Pinpoint the cell where the given text exists, returning its [X, Y] midpoint coordinate. 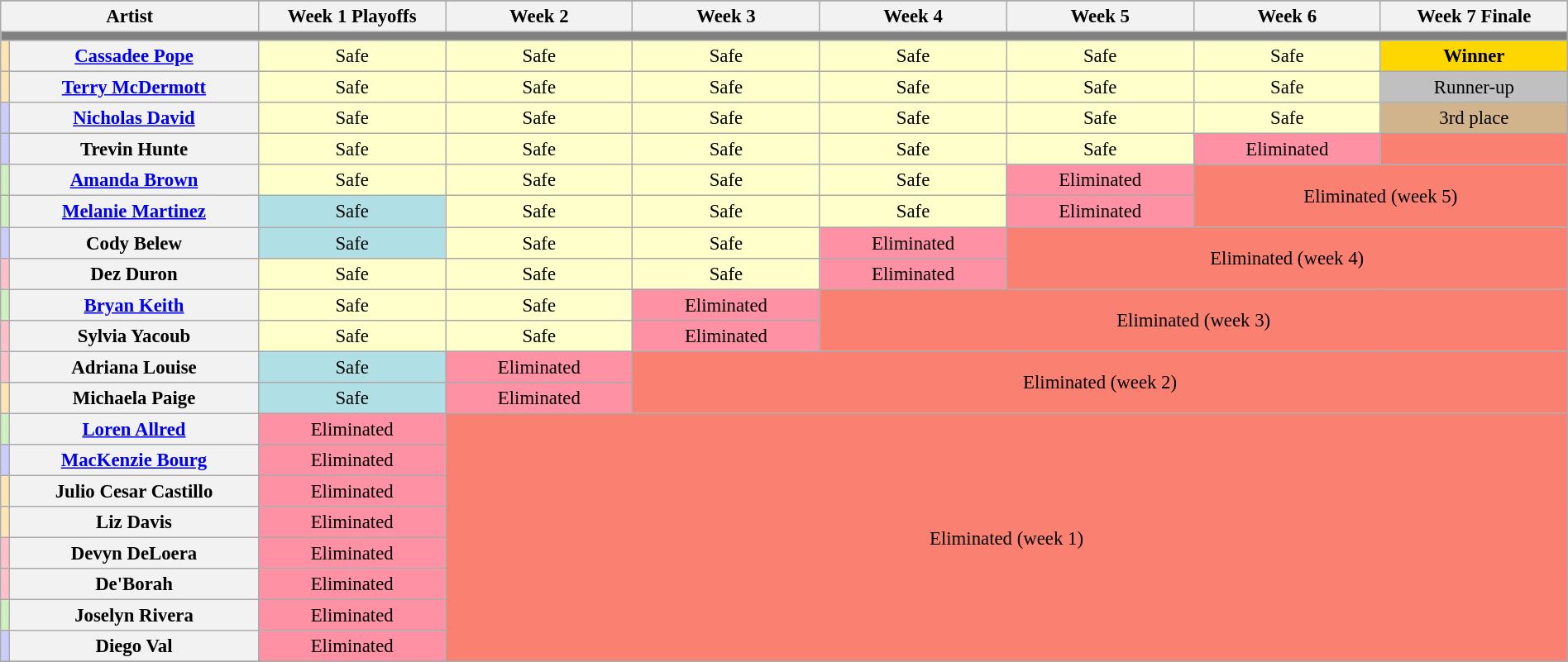
Cassadee Pope [134, 56]
Terry McDermott [134, 88]
Week 7 Finale [1474, 17]
Nicholas David [134, 118]
Julio Cesar Castillo [134, 491]
Melanie Martinez [134, 212]
Artist [130, 17]
3rd place [1474, 118]
MacKenzie Bourg [134, 460]
Trevin Hunte [134, 150]
Week 3 [726, 17]
Eliminated (week 1) [1006, 537]
Joselyn Rivera [134, 616]
Liz Davis [134, 522]
Devyn DeLoera [134, 554]
Adriana Louise [134, 367]
Sylvia Yacoub [134, 336]
Winner [1474, 56]
De'Borah [134, 584]
Runner-up [1474, 88]
Eliminated (week 4) [1287, 258]
Michaela Paige [134, 398]
Week 5 [1100, 17]
Cody Belew [134, 243]
Bryan Keith [134, 305]
Loren Allred [134, 429]
Amanda Brown [134, 181]
Dez Duron [134, 274]
Week 2 [539, 17]
Week 1 Playoffs [352, 17]
Week 4 [913, 17]
Week 6 [1287, 17]
Diego Val [134, 646]
Eliminated (week 5) [1380, 197]
Eliminated (week 3) [1193, 321]
Eliminated (week 2) [1100, 382]
